Scan for the cell matching the given text and deliver its (X, Y) coordinate at center. 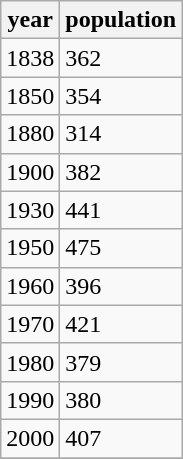
2000 (30, 438)
441 (121, 210)
421 (121, 324)
1960 (30, 286)
382 (121, 172)
379 (121, 362)
396 (121, 286)
362 (121, 58)
1900 (30, 172)
380 (121, 400)
314 (121, 134)
1850 (30, 96)
407 (121, 438)
population (121, 20)
1880 (30, 134)
475 (121, 248)
year (30, 20)
1970 (30, 324)
1930 (30, 210)
354 (121, 96)
1990 (30, 400)
1950 (30, 248)
1980 (30, 362)
1838 (30, 58)
